From the cell containing the given text, extract its center point as (X, Y) coordinate. 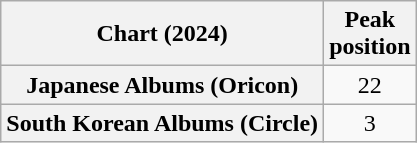
Japanese Albums (Oricon) (162, 85)
South Korean Albums (Circle) (162, 123)
3 (370, 123)
Chart (2024) (162, 34)
22 (370, 85)
Peakposition (370, 34)
